For the text-containing cell, return its midpoint in [x, y] coordinate format. 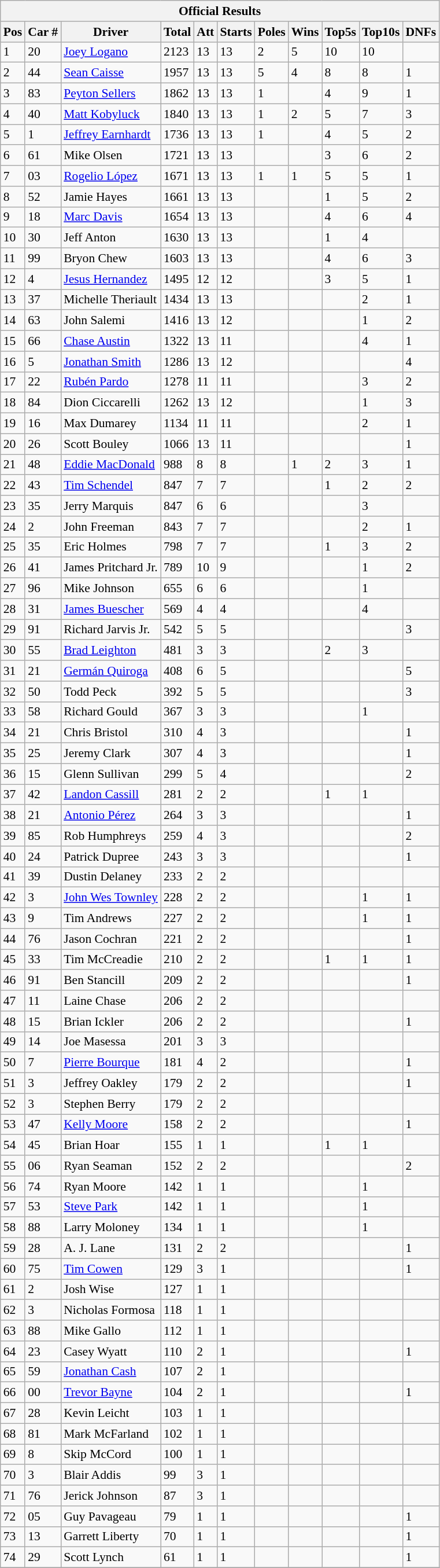
Stephen Berry [111, 1104]
Rob Humphreys [111, 836]
Tim Cowen [111, 1269]
DNFs [421, 32]
104 [177, 1393]
85 [43, 836]
131 [177, 1248]
Peyton Sellers [111, 94]
Chase Austin [111, 341]
Dion Ciccarelli [111, 403]
103 [177, 1413]
Car # [43, 32]
Glenn Sullivan [111, 774]
Mike Gallo [111, 1331]
Jerry Marquis [111, 506]
107 [177, 1372]
A. J. Lane [111, 1248]
34 [13, 733]
310 [177, 733]
110 [177, 1352]
209 [177, 981]
1630 [177, 238]
Matt Kobyluck [111, 114]
Driver [111, 32]
843 [177, 527]
06 [43, 1166]
102 [177, 1434]
1671 [177, 176]
1262 [177, 403]
Josh Wise [111, 1290]
Chris Bristol [111, 733]
Jonathan Smith [111, 362]
17 [13, 382]
Poles [272, 32]
Pos [13, 32]
228 [177, 898]
03 [43, 176]
1066 [177, 444]
62 [13, 1310]
1322 [177, 341]
Richard Jarvis Jr. [111, 630]
118 [177, 1310]
Nicholas Formosa [111, 1310]
67 [13, 1413]
Scott Lynch [111, 1558]
72 [13, 1516]
John Freeman [111, 527]
56 [13, 1187]
1957 [177, 73]
392 [177, 692]
Eddie MacDonald [111, 465]
299 [177, 774]
84 [43, 403]
Kevin Leicht [111, 1413]
Trevor Bayne [111, 1393]
Jeremy Clark [111, 754]
227 [177, 919]
1840 [177, 114]
259 [177, 836]
96 [43, 589]
221 [177, 939]
1721 [177, 156]
201 [177, 1042]
542 [177, 630]
38 [13, 816]
John Salemi [111, 321]
27 [13, 589]
46 [13, 981]
100 [177, 1455]
71 [13, 1496]
Ryan Moore [111, 1187]
Kelly Moore [111, 1125]
Jesus Hernandez [111, 279]
Att [205, 32]
Wins [305, 32]
60 [13, 1269]
68 [13, 1434]
Jamie Hayes [111, 197]
Starts [236, 32]
36 [13, 774]
1134 [177, 424]
05 [43, 1516]
James Buescher [111, 609]
1654 [177, 217]
Guy Pavageau [111, 1516]
Jerick Johnson [111, 1496]
Top10s [380, 32]
Max Dumarey [111, 424]
264 [177, 816]
155 [177, 1145]
Landon Cassill [111, 795]
65 [13, 1372]
Patrick Dupree [111, 857]
Tim Andrews [111, 919]
54 [13, 1145]
Joey Logano [111, 52]
Antonio Pérez [111, 816]
Blair Addis [111, 1475]
Mike Johnson [111, 589]
83 [43, 94]
51 [13, 1084]
798 [177, 547]
Laine Chase [111, 1001]
Jason Cochran [111, 939]
158 [177, 1125]
Jeffrey Earnhardt [111, 135]
Scott Bouley [111, 444]
1416 [177, 321]
81 [43, 1434]
Jeffrey Oakley [111, 1084]
Pierre Bourque [111, 1063]
281 [177, 795]
129 [177, 1269]
Joe Masessa [111, 1042]
57 [13, 1207]
Top5s [340, 32]
32 [13, 692]
655 [177, 589]
Skip McCord [111, 1455]
69 [13, 1455]
988 [177, 465]
Rubén Pardo [111, 382]
Bryon Chew [111, 259]
152 [177, 1166]
49 [13, 1042]
Marc Davis [111, 217]
307 [177, 754]
210 [177, 960]
408 [177, 671]
481 [177, 651]
79 [177, 1516]
64 [13, 1352]
James Pritchard Jr. [111, 568]
75 [43, 1269]
Rogelio López [111, 176]
789 [177, 568]
Brian Hoar [111, 1145]
367 [177, 712]
Garrett Liberty [111, 1537]
112 [177, 1331]
Brad Leighton [111, 651]
1278 [177, 382]
Ryan Seaman [111, 1166]
Eric Holmes [111, 547]
1603 [177, 259]
Dustin Delaney [111, 877]
1434 [177, 300]
Germán Quiroga [111, 671]
1736 [177, 135]
569 [177, 609]
134 [177, 1228]
Tim McCreadie [111, 960]
Ben Stancill [111, 981]
73 [13, 1537]
233 [177, 877]
Michelle Theriault [111, 300]
243 [177, 857]
Larry Moloney [111, 1228]
Jonathan Cash [111, 1372]
John Wes Townley [111, 898]
1286 [177, 362]
Casey Wyatt [111, 1352]
1661 [177, 197]
Total [177, 32]
Mark McFarland [111, 1434]
Tim Schendel [111, 486]
19 [13, 424]
127 [177, 1290]
1862 [177, 94]
Jeff Anton [111, 238]
Sean Caisse [111, 73]
87 [177, 1496]
Official Results [220, 11]
2123 [177, 52]
Steve Park [111, 1207]
Brian Ickler [111, 1022]
Todd Peck [111, 692]
Richard Gould [111, 712]
00 [43, 1393]
1495 [177, 279]
181 [177, 1063]
Mike Olsen [111, 156]
